Return [X, Y] of the center of cell containing provided text 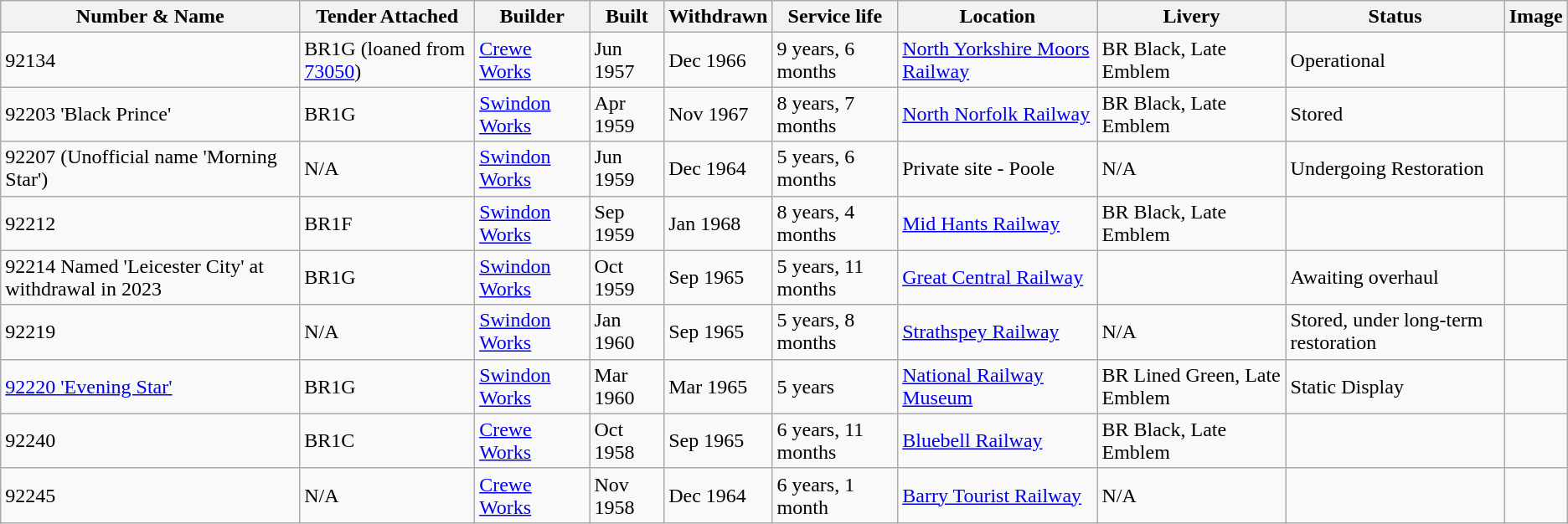
North Norfolk Railway [998, 114]
92240 [151, 440]
Jan 1960 [627, 331]
Tender Attached [387, 17]
Stored, under long-term restoration [1395, 331]
Jun 1959 [627, 169]
Mar 1960 [627, 387]
National Railway Museum [998, 387]
Builder [533, 17]
Mar 1965 [719, 387]
Stored [1395, 114]
5 years, 8 months [835, 331]
8 years, 7 months [835, 114]
Image [1536, 17]
5 years [835, 387]
Dec 1966 [719, 60]
Number & Name [151, 17]
Nov 1967 [719, 114]
Static Display [1395, 387]
92219 [151, 331]
Barry Tourist Railway [998, 496]
Great Central Railway [998, 278]
BR Lined Green, Late Emblem [1191, 387]
BR1C [387, 440]
Mid Hants Railway [998, 223]
Withdrawn [719, 17]
Bluebell Railway [998, 440]
Undergoing Restoration [1395, 169]
BR1F [387, 223]
Location [998, 17]
92203 'Black Prince' [151, 114]
Apr 1959 [627, 114]
6 years, 1 month [835, 496]
BR1G (loaned from 73050) [387, 60]
5 years, 6 months [835, 169]
Private site - Poole [998, 169]
Operational [1395, 60]
92214 Named 'Leicester City' at withdrawal in 2023 [151, 278]
Status [1395, 17]
Strathspey Railway [998, 331]
Built [627, 17]
92220 'Evening Star' [151, 387]
Nov 1958 [627, 496]
92245 [151, 496]
92207 (Unofficial name 'Morning Star') [151, 169]
Awaiting overhaul [1395, 278]
8 years, 4 months [835, 223]
92134 [151, 60]
Service life [835, 17]
North Yorkshire Moors Railway [998, 60]
Oct 1959 [627, 278]
Livery [1191, 17]
6 years, 11 months [835, 440]
Jan 1968 [719, 223]
Sep 1959 [627, 223]
5 years, 11 months [835, 278]
92212 [151, 223]
Oct 1958 [627, 440]
9 years, 6 months [835, 60]
Jun 1957 [627, 60]
